Return (X, Y) of the center of cell containing provided text 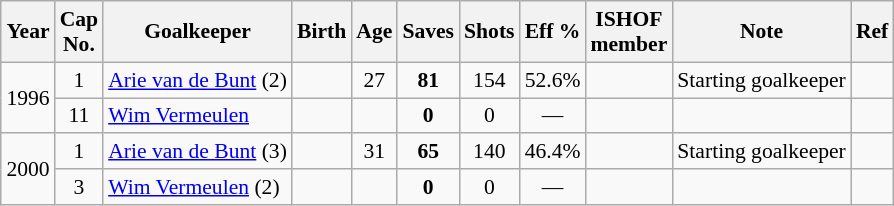
154 (490, 80)
Ref (872, 32)
1996 (28, 98)
Wim Vermeulen (198, 116)
Shots (490, 32)
Note (762, 32)
Year (28, 32)
81 (428, 80)
Arie van de Bunt (2) (198, 80)
52.6% (553, 80)
Saves (428, 32)
Birth (322, 32)
Arie van de Bunt (3) (198, 152)
Eff % (553, 32)
11 (80, 116)
2000 (28, 170)
65 (428, 152)
Age (374, 32)
46.4% (553, 152)
Wim Vermeulen (2) (198, 187)
CapNo. (80, 32)
Goalkeeper (198, 32)
140 (490, 152)
31 (374, 152)
ISHOFmember (628, 32)
3 (80, 187)
27 (374, 80)
